Find where the given text appears and provide that cell's center as [X, Y] coordinate. 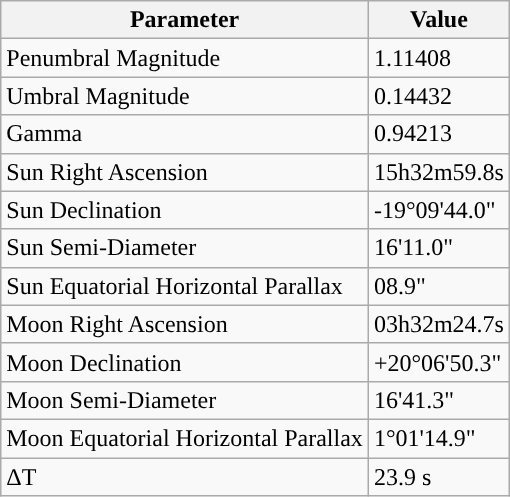
Penumbral Magnitude [185, 58]
Moon Right Ascension [185, 324]
+20°06'50.3" [438, 362]
Sun Equatorial Horizontal Parallax [185, 286]
Sun Semi-Diameter [185, 248]
Moon Equatorial Horizontal Parallax [185, 438]
Sun Declination [185, 210]
Sun Right Ascension [185, 172]
ΔT [185, 477]
23.9 s [438, 477]
Moon Declination [185, 362]
Gamma [185, 134]
16'11.0" [438, 248]
0.94213 [438, 134]
08.9" [438, 286]
Moon Semi-Diameter [185, 400]
0.14432 [438, 96]
Umbral Magnitude [185, 96]
Value [438, 20]
03h32m24.7s [438, 324]
-19°09'44.0" [438, 210]
1°01'14.9" [438, 438]
Parameter [185, 20]
15h32m59.8s [438, 172]
1.11408 [438, 58]
16'41.3" [438, 400]
